Capture the cell that displays the provided text and extract its (x, y) central coordinate. 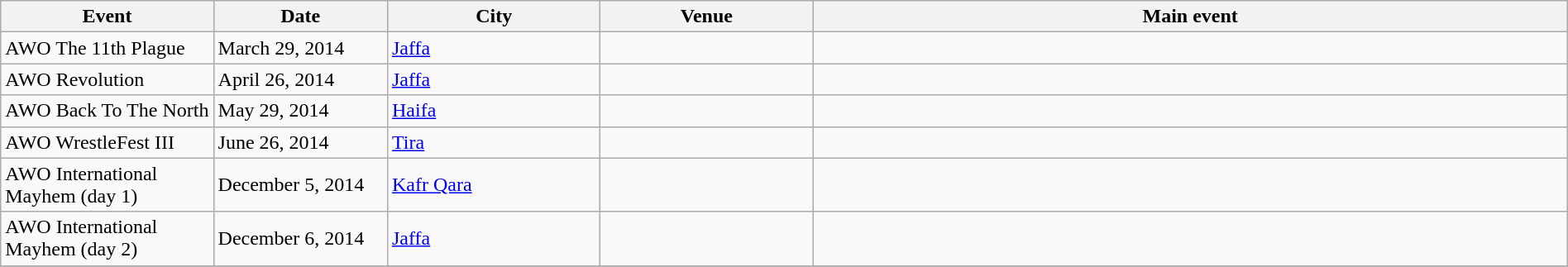
Date (300, 17)
June 26, 2014 (300, 142)
City (493, 17)
AWO International Mayhem (day 1) (108, 185)
April 26, 2014 (300, 79)
Haifa (493, 111)
Kafr Qara (493, 185)
December 5, 2014 (300, 185)
March 29, 2014 (300, 48)
AWO International Mayhem (day 2) (108, 238)
AWO The 11th Plague (108, 48)
Event (108, 17)
Main event (1190, 17)
AWO Revolution (108, 79)
December 6, 2014 (300, 238)
Venue (706, 17)
AWO Back To The North (108, 111)
Tira (493, 142)
AWO WrestleFest III (108, 142)
May 29, 2014 (300, 111)
